Pinpoint the cell where the given text exists, returning its [x, y] midpoint coordinate. 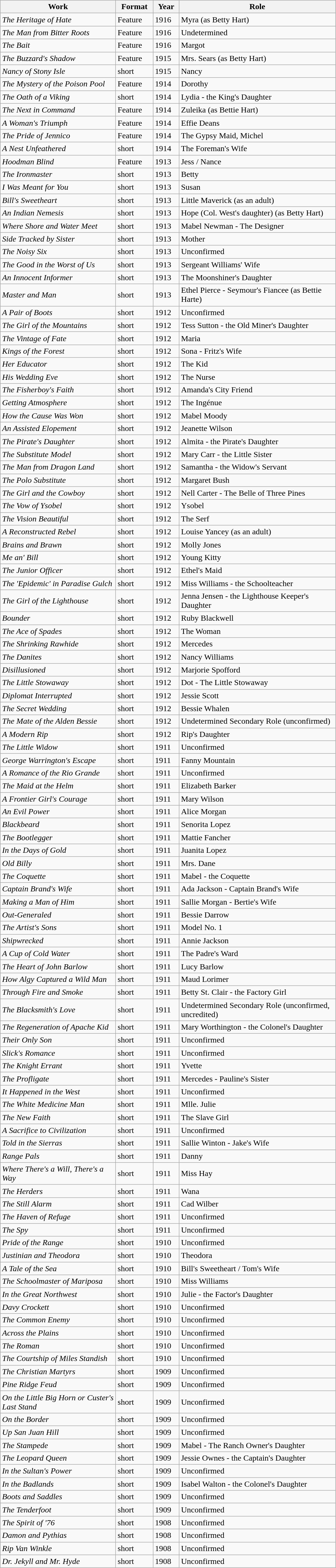
The Junior Officer [58, 570]
The Mystery of the Poison Pool [58, 84]
Format [134, 7]
Louise Yancey (as an adult) [257, 532]
On the Border [58, 1419]
I Was Meant for You [58, 187]
The Noisy Six [58, 252]
The Buzzard's Shadow [58, 58]
Ethel Pierce - Seymour's Fiancee (as Bettie Harte) [257, 295]
The Regeneration of Apache Kid [58, 1027]
Mabel - the Coquette [257, 876]
Molly Jones [257, 544]
The Substitute Model [58, 454]
The Spirit of '76 [58, 1523]
It Happened in the West [58, 1092]
Marjorie Spofford [257, 670]
The Knight Errant [58, 1066]
Mercedes - Pauline's Sister [257, 1079]
The Spy [58, 1230]
Bill's Sweetheart [58, 200]
Bounder [58, 618]
Blackbeard [58, 825]
The Vintage of Fate [58, 338]
Disillusioned [58, 670]
Cad Wilber [257, 1204]
The Vision Beautiful [58, 519]
Pride of the Range [58, 1243]
The Bootlegger [58, 838]
The Coquette [58, 876]
The Still Alarm [58, 1204]
The New Faith [58, 1117]
The Girl and the Cowboy [58, 493]
Theodora [257, 1256]
Annie Jackson [257, 941]
The Christian Martyrs [58, 1371]
A Romance of the Rio Grande [58, 773]
In the Sultan's Power [58, 1471]
Undetermined [257, 33]
The Padre's Ward [257, 953]
Sergeant Williams' Wife [257, 265]
Mercedes [257, 644]
The Roman [58, 1346]
A Frontier Girl's Courage [58, 799]
Mabel Moody [257, 416]
Zuleika (as Bettie Hart) [257, 110]
An Indian Nemesis [58, 213]
The Maid at the Helm [58, 786]
Margaret Bush [257, 480]
Nancy of Stony Isle [58, 71]
Tess Sutton - the Old Miner's Daughter [257, 325]
Shipwrecked [58, 941]
Getting Atmosphere [58, 403]
Elizabeth Barker [257, 786]
Through Fire and Smoke [58, 992]
The Woman [257, 631]
The Polo Substitute [58, 480]
Isabel Walton - the Colonel's Daughter [257, 1484]
Model No. 1 [257, 928]
The Oath of a Viking [58, 97]
Making a Man of Him [58, 902]
Senorita Lopez [257, 825]
Samantha - the Widow's Servant [257, 467]
Undetermined Secondary Role (unconfirmed, uncredited) [257, 1010]
His Wedding Eve [58, 377]
Hope (Col. West's daughter) (as Betty Hart) [257, 213]
Miss Hay [257, 1174]
Betty St. Clair - the Factory Girl [257, 992]
In the Badlands [58, 1484]
An Assisted Elopement [58, 429]
Juanita Lopez [257, 850]
Told in the Sierras [58, 1143]
The Fisherboy's Faith [58, 390]
Work [58, 7]
Danny [257, 1156]
The Heart of John Barlow [58, 966]
Nancy [257, 71]
The Leopard Queen [58, 1458]
The Bait [58, 45]
In the Great Northwest [58, 1294]
The Moonshiner's Daughter [257, 277]
The Foreman's Wife [257, 148]
The Serf [257, 519]
Mary Wilson [257, 799]
The Girl of the Lighthouse [58, 601]
The Ironmaster [58, 174]
Susan [257, 187]
Effie Deans [257, 123]
Lydia - the King's Daughter [257, 97]
Mrs. Dane [257, 863]
Captain Brand's Wife [58, 889]
Betty [257, 174]
The Artist's Sons [58, 928]
The Good in the Worst of Us [58, 265]
A Sacrifice to Civilization [58, 1130]
The Pride of Jennico [58, 136]
Mary Worthington - the Colonel's Daughter [257, 1027]
Where Shore and Water Meet [58, 226]
Amanda's City Friend [257, 390]
A Tale of the Sea [58, 1268]
Kings of the Forest [58, 351]
Miss Williams [257, 1281]
Pine Ridge Feud [58, 1384]
The Tenderfoot [58, 1510]
Mrs. Sears (as Betty Hart) [257, 58]
Where There's a Will, There's a Way [58, 1174]
Bill's Sweetheart / Tom's Wife [257, 1268]
The Slave Girl [257, 1117]
Jeanette Wilson [257, 429]
The Shrinking Rawhide [58, 644]
The White Medicine Man [58, 1105]
Nancy Williams [257, 657]
Sona - Fritz's Wife [257, 351]
The Next in Command [58, 110]
Bessie Whalen [257, 708]
Her Educator [58, 364]
Wana [257, 1191]
A Modern Rip [58, 734]
The Haven of Refuge [58, 1217]
The Ingénue [257, 403]
Up San Juan Hill [58, 1432]
Justinian and Theodora [58, 1256]
Me an' Bill [58, 557]
Dr. Jekyll and Mr. Hyde [58, 1561]
The Little Widow [58, 747]
The Secret Wedding [58, 708]
Jessie Scott [257, 696]
A Nest Unfeathered [58, 148]
Role [257, 7]
Year [166, 7]
A Pair of Boots [58, 312]
Rip's Daughter [257, 734]
Their Only Son [58, 1040]
An Innocent Informer [58, 277]
How Algy Captured a Wild Man [58, 979]
Mabel - The Ranch Owner's Daughter [257, 1445]
Rip Van Winkle [58, 1548]
A Cup of Cold Water [58, 953]
The Mate of the Alden Bessie [58, 721]
Undetermined Secondary Role (unconfirmed) [257, 721]
Dot - The Little Stowaway [257, 683]
The Schoolmaster of Mariposa [58, 1281]
Yvette [257, 1066]
Across the Plains [58, 1333]
The Girl of the Mountains [58, 325]
Young Kitty [257, 557]
The Common Enemy [58, 1320]
Range Pals [58, 1156]
Almita - the Pirate's Daughter [257, 441]
Jessie Ownes - the Captain's Daughter [257, 1458]
Margot [257, 45]
Damon and Pythias [58, 1535]
Mabel Newman - The Designer [257, 226]
Bessie Darrow [257, 915]
Jess / Nance [257, 162]
Julie - the Factor's Daughter [257, 1294]
The Ace of Spades [58, 631]
The Profligate [58, 1079]
Side Tracked by Sister [58, 239]
Lucy Barlow [257, 966]
Nell Carter - The Belle of Three Pines [257, 493]
Maud Lorimer [257, 979]
The Vow of Ysobel [58, 506]
Ysobel [257, 506]
Ada Jackson - Captain Brand's Wife [257, 889]
Ethel's Maid [257, 570]
A Reconstructed Rebel [58, 532]
The Courtship of Miles Standish [58, 1359]
The Kid [257, 364]
The Danites [58, 657]
The Blacksmith's Love [58, 1010]
Out-Generaled [58, 915]
Boots and Saddles [58, 1497]
The Man from Dragon Land [58, 467]
Hoodman Blind [58, 162]
Sallie Morgan - Bertie's Wife [257, 902]
How the Cause Was Won [58, 416]
A Woman's Triumph [58, 123]
Ruby Blackwell [257, 618]
Diplomat Interrupted [58, 696]
Alice Morgan [257, 812]
In the Days of Gold [58, 850]
Master and Man [58, 295]
The Nurse [257, 377]
Mary Carr - the Little Sister [257, 454]
The Little Stowaway [58, 683]
On the Little Big Horn or Custer's Last Stand [58, 1402]
Mlle. Julie [257, 1105]
Little Maverick (as an adult) [257, 200]
The Stampede [58, 1445]
The Gypsy Maid, Michel [257, 136]
George Warrington's Escape [58, 760]
The Pirate's Daughter [58, 441]
Slick's Romance [58, 1053]
Myra (as Betty Hart) [257, 20]
Maria [257, 338]
Sallie Winton - Jake's Wife [257, 1143]
Brains and Brawn [58, 544]
The Man from Bitter Roots [58, 33]
The Heritage of Hate [58, 20]
Fanny Mountain [257, 760]
The Herders [58, 1191]
Mother [257, 239]
Dorothy [257, 84]
Mattie Fancher [257, 838]
Miss Williams - the Schoolteacher [257, 583]
Jenna Jensen - the Lighthouse Keeper's Daughter [257, 601]
The 'Epidemic' in Paradise Gulch [58, 583]
Old Billy [58, 863]
Davy Crockett [58, 1307]
An Evil Power [58, 812]
